Output the [X, Y] coordinate of the center of the cell containing the given text.  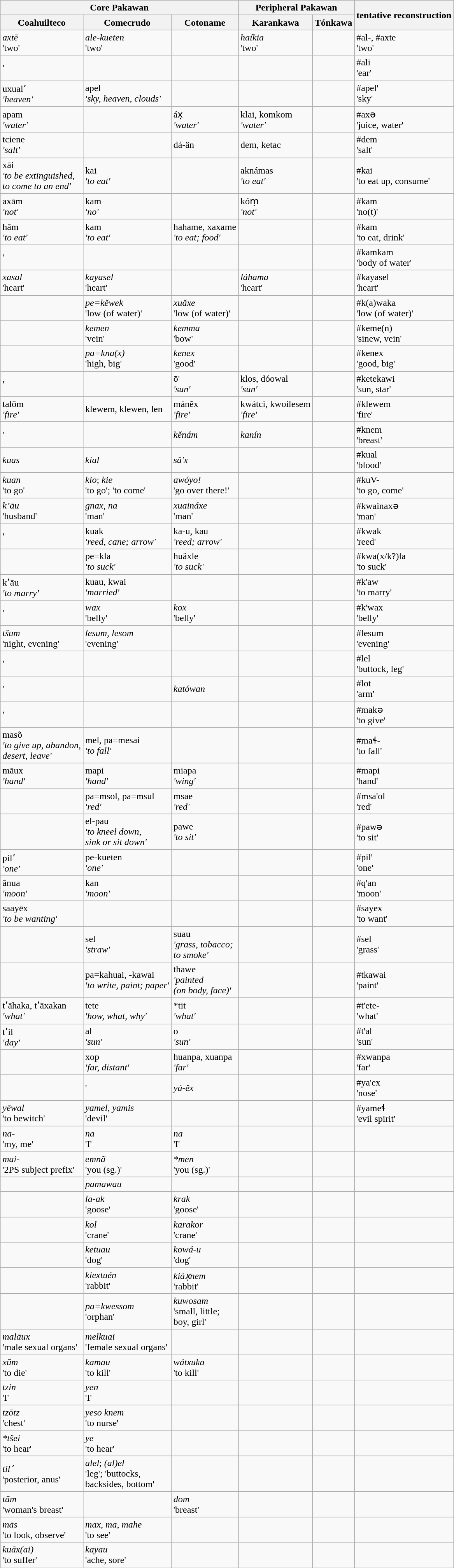
mánĕx'fire' [205, 409]
#kwa(x/k?)la'to suck' [404, 562]
uxualʼ'heaven' [42, 93]
Karankawa [275, 23]
#kenex'good, big' [404, 359]
pawe'to sit' [205, 832]
huanpa, xuanpa'far' [205, 1062]
tʼāhaka, tʼāxakan'what' [42, 1011]
tciene'salt' [42, 145]
kowá-u'dog' [205, 1255]
klos, dóowal'sun' [275, 384]
suau'grass, tobacco;to smoke' [205, 944]
#klewem'fire' [404, 409]
dom'breast' [205, 1504]
pa=kna(x)'high, big' [128, 359]
la-ak'goose' [128, 1205]
mapi'hand' [128, 776]
kial [128, 460]
kayasel'heart' [128, 282]
Core Pakawan [119, 8]
mās'to look, observe' [42, 1530]
*tšei'to hear' [42, 1443]
klewem, klewen, len [128, 409]
kamau'to kill' [128, 1367]
tām'woman's breast' [42, 1504]
huäxle'to suck' [205, 562]
pe=kla'to suck' [128, 562]
haíkia'two' [275, 43]
pa=msol, pa=msul'red' [128, 802]
#knem'breast' [404, 434]
#maɬ-'to fall' [404, 745]
#pil''one' [404, 863]
sä'x [205, 460]
alel; (al)el'leg'; 'buttocks,backsides, bottom' [128, 1474]
sel'straw' [128, 944]
*tit'what' [205, 1011]
#yameɬ'evil spirit' [404, 1114]
yeso knem'to nurse' [128, 1418]
awóyo!'go over there!' [205, 485]
#sel'grass' [404, 944]
melkuai'female sexual organs' [128, 1342]
lesum, lesom'evening' [128, 638]
talōm'fire' [42, 409]
pa=kwessom'orphan' [128, 1311]
kio; kie'to go'; 'to come' [128, 485]
kwátci, kwoilesem'fire' [275, 409]
láhama'heart' [275, 282]
kol'crane' [128, 1229]
kiextuén'rabbit' [128, 1281]
hahame, xaxame'to eat; food' [205, 232]
tilʼ'posterior, anus' [42, 1474]
xop'far, distant' [128, 1062]
#ya'ex'nose' [404, 1088]
msae'red' [205, 802]
mel, pa=mesai'to fall' [128, 745]
xasal'heart' [42, 282]
#msa'ol'red' [404, 802]
yēwal'to bewitch' [42, 1114]
axtē'two' [42, 43]
katówan [205, 689]
#kwak'reed' [404, 536]
pamawau [128, 1184]
#makə'to give' [404, 714]
dá-än [205, 145]
kenex'good' [205, 359]
#kai'to eat up, consume' [404, 175]
o'sun' [205, 1037]
#axə'juice, water' [404, 120]
yamel, yamis'devil' [128, 1114]
tšum'night, evening' [42, 638]
#kam'no(t)' [404, 206]
kuāx(ai)'to suffer' [42, 1555]
Cotoname [205, 23]
pa=kahuai, -kawai'to write, paint; paper' [128, 980]
#apel''sky' [404, 93]
#lot'arm' [404, 689]
kemma'bow' [205, 333]
#lel'buttock, leg' [404, 664]
#al-, #axte'two' [404, 43]
#kam'to eat, drink' [404, 232]
ale-kueten'two' [128, 43]
al'sun' [128, 1037]
kuau, kwai'married' [128, 588]
kóṃ'not' [275, 206]
kan'moon' [128, 888]
emnã'you (sg.)' [128, 1164]
māux'hand' [42, 776]
saayēx'to be wanting' [42, 914]
pe=kĕwek'low (of water)' [128, 308]
xuăxe'low (of water)' [205, 308]
Coahuilteco [42, 23]
kam'to eat' [128, 232]
áx̣'water' [205, 120]
tzōtz'chest' [42, 1418]
thawe'painted (on body, face)' [205, 980]
#kamkam'body of water' [404, 258]
kuan'to go' [42, 485]
#kayasel'heart' [404, 282]
ye'to hear' [128, 1443]
miapa'wing' [205, 776]
xāi'to be extinguished,to come to an end' [42, 175]
Comecrudo [128, 23]
#kwainaxə'man' [404, 511]
#keme(n)'sinew, vein' [404, 333]
gnax, na'man' [128, 511]
#kual'blood' [404, 460]
max, ma, mahe'to see' [128, 1530]
klai, komkom'water' [275, 120]
aknámas'to eat' [275, 175]
Tónkawa [334, 23]
kuas [42, 460]
kanín [275, 434]
ō' 'sun' [205, 384]
#k(a)waka'low (of water)' [404, 308]
kai'to eat' [128, 175]
kuwosam'small, little;boy, girl' [205, 1311]
tentative reconstruction [404, 15]
#tkawai'paint' [404, 980]
#xwanpa'far' [404, 1062]
kox'belly' [205, 613]
tete'how, what, why' [128, 1011]
#ali'ear' [404, 68]
mai-'2PS subject prefix' [42, 1164]
yen'I' [128, 1393]
xuaináxe'man' [205, 511]
#mapi'hand' [404, 776]
#pawə'to sit' [404, 832]
tʼil'day' [42, 1037]
wax'belly' [128, 613]
#ketekawi'sun, star' [404, 384]
ketuau'dog' [128, 1255]
kam'no' [128, 206]
dem, ketac [275, 145]
kuak'reed, cane; arrow' [128, 536]
#lesum'evening' [404, 638]
kʼāu'to marry' [42, 588]
kemen'vein' [128, 333]
masõ'to give up, abandon,desert, leave' [42, 745]
k’āu'husband' [42, 511]
el-pau'to kneel down,sink or sit down' [128, 832]
ānua'moon' [42, 888]
hām'to eat' [42, 232]
malāux'male sexual organs' [42, 1342]
pe-kueten'one' [128, 863]
#k'wax'belly' [404, 613]
ka-u, kau'reed; arrow' [205, 536]
tzin'I' [42, 1393]
#dem'salt' [404, 145]
apel'sky, heaven, clouds' [128, 93]
wátxuka'to kill' [205, 1367]
karakor'crane' [205, 1229]
kĕnám [205, 434]
*men'you (sg.)' [205, 1164]
kiáx̣nem'rabbit' [205, 1281]
#t'al'sun' [404, 1037]
axām'not' [42, 206]
#t'ete-'what' [404, 1011]
#q'an'moon' [404, 888]
xūm'to die' [42, 1367]
kayau'ache, sore' [128, 1555]
#k'aw'to marry' [404, 588]
#sayex'to want' [404, 914]
pilʼ'one' [42, 863]
na-'my, me' [42, 1138]
krak'goose' [205, 1205]
yá-ĕx [205, 1088]
#kuV-'to go, come' [404, 485]
Peripheral Pakawan [296, 8]
apam'water' [42, 120]
